From the cell containing the given text, extract its center point as [X, Y] coordinate. 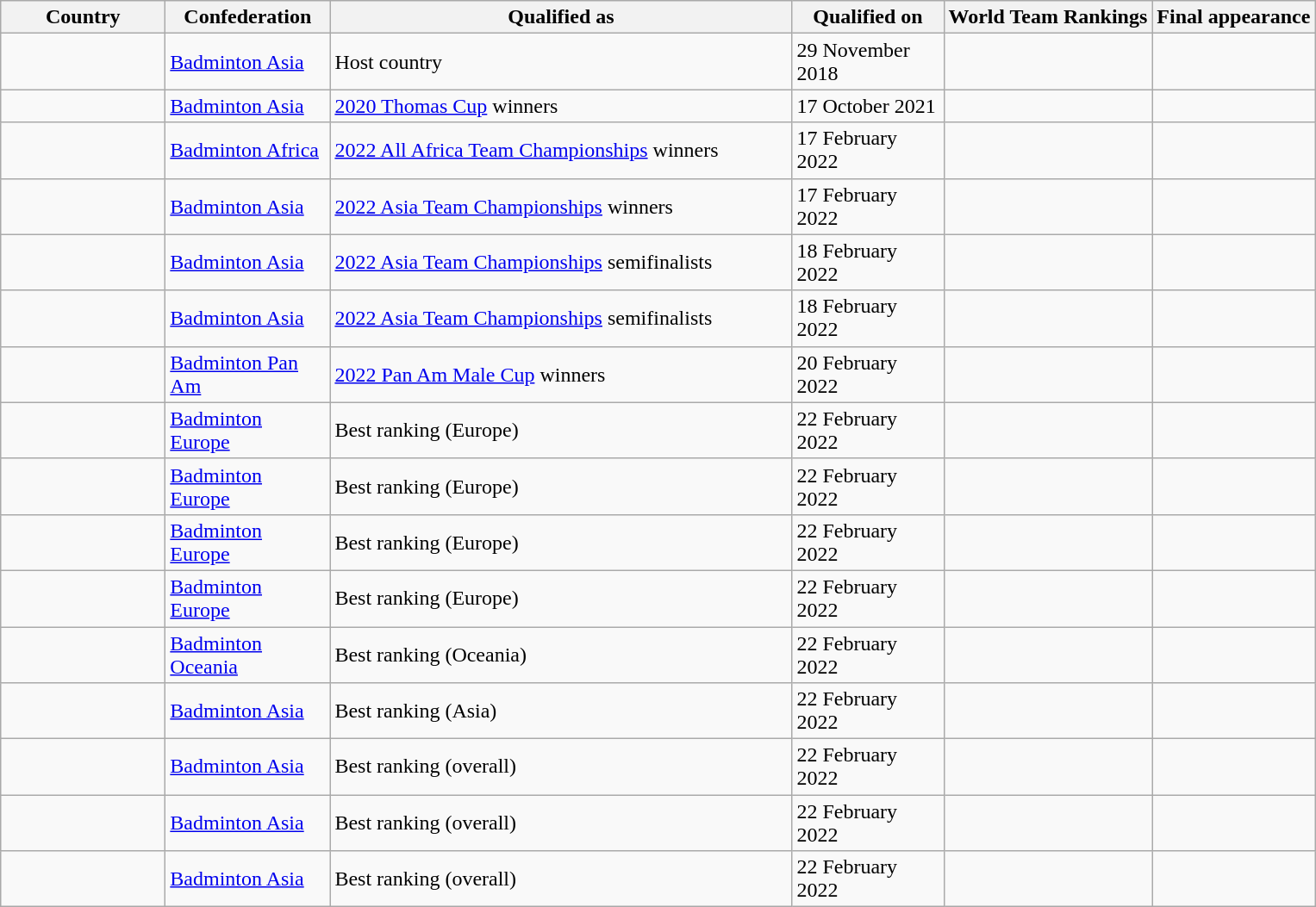
Final appearance [1234, 17]
Host country [561, 62]
2020 Thomas Cup winners [561, 106]
Badminton Pan Am [248, 374]
Confederation [248, 17]
29 November 2018 [868, 62]
Country [83, 17]
20 February 2022 [868, 374]
17 October 2021 [868, 106]
Qualified on [868, 17]
2022 Pan Am Male Cup winners [561, 374]
World Team Rankings [1048, 17]
2022 All Africa Team Championships winners [561, 150]
Best ranking (Oceania) [561, 655]
Badminton Oceania [248, 655]
Qualified as [561, 17]
Best ranking (Asia) [561, 711]
2022 Asia Team Championships winners [561, 207]
Badminton Africa [248, 150]
